From the cell containing the given text, extract its center point as (X, Y) coordinate. 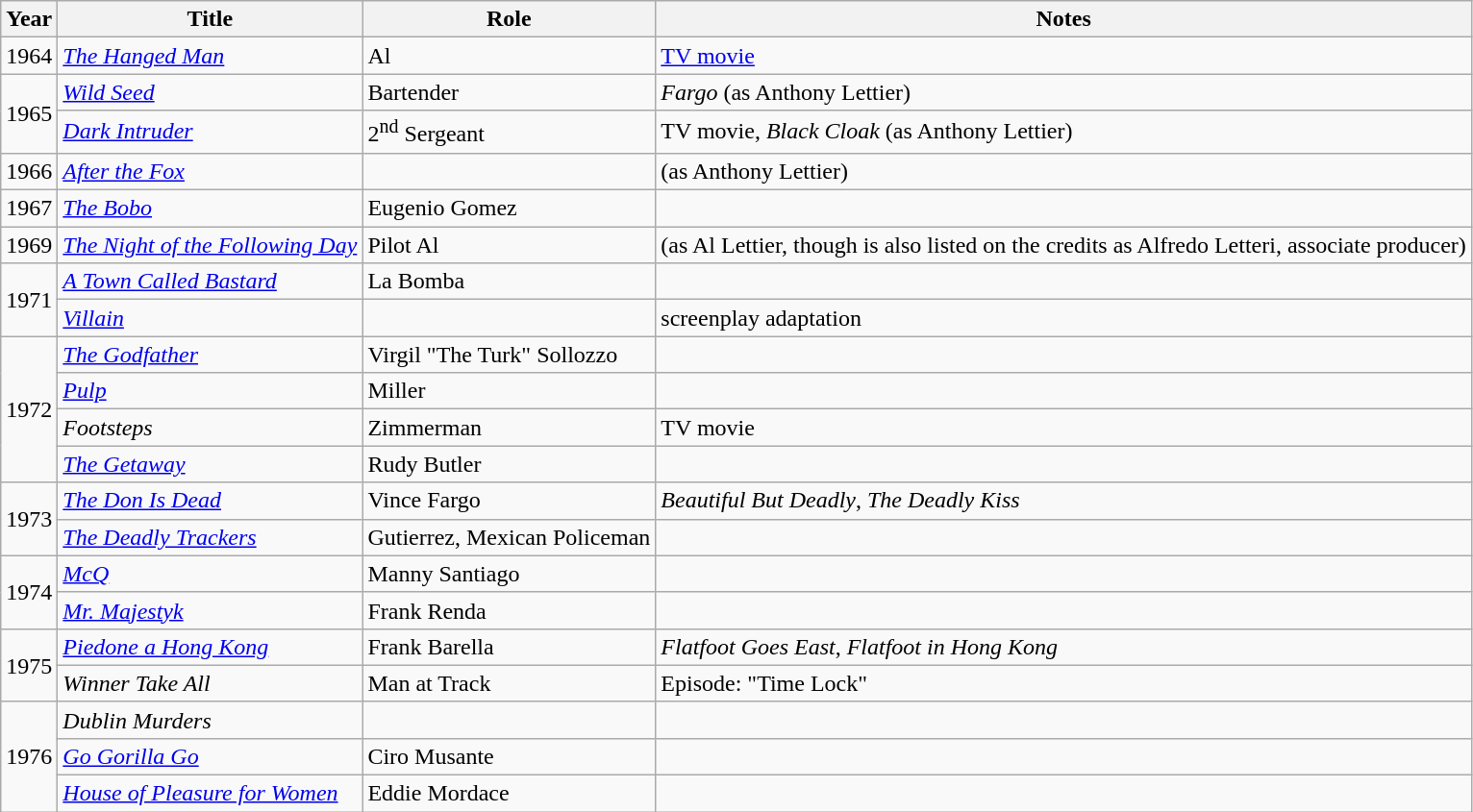
Title (210, 19)
Villain (210, 318)
Go Gorilla Go (210, 756)
The Godfather (210, 355)
Al (510, 56)
(as Al Lettier, though is also listed on the credits as Alfredo Letteri, associate producer) (1063, 245)
Eugenio Gomez (510, 209)
Virgil "The Turk" Sollozzo (510, 355)
Frank Renda (510, 610)
Man at Track (510, 683)
The Getaway (210, 464)
Beautiful But Deadly, The Deadly Kiss (1063, 501)
(as Anthony Lettier) (1063, 171)
Mr. Majestyk (210, 610)
La Bomba (510, 282)
Bartender (510, 92)
2nd Sergeant (510, 133)
The Don Is Dead (210, 501)
House of Pleasure for Women (210, 794)
Eddie Mordace (510, 794)
After the Fox (210, 171)
A Town Called Bastard (210, 282)
1969 (29, 245)
1966 (29, 171)
screenplay adaptation (1063, 318)
Footsteps (210, 428)
The Bobo (210, 209)
Zimmerman (510, 428)
The Deadly Trackers (210, 537)
Episode: "Time Lock" (1063, 683)
1967 (29, 209)
Ciro Musante (510, 756)
TV movie, Black Cloak (as Anthony Lettier) (1063, 133)
Piedone a Hong Kong (210, 647)
Miller (510, 391)
Vince Fargo (510, 501)
Fargo (as Anthony Lettier) (1063, 92)
1964 (29, 56)
Rudy Butler (510, 464)
The Night of the Following Day (210, 245)
Year (29, 19)
1965 (29, 113)
1972 (29, 409)
Dark Intruder (210, 133)
The Hanged Man (210, 56)
McQ (210, 574)
1975 (29, 665)
Frank Barella (510, 647)
Pilot Al (510, 245)
1971 (29, 300)
Role (510, 19)
Pulp (210, 391)
Flatfoot Goes East, Flatfoot in Hong Kong (1063, 647)
Dublin Murders (210, 720)
Notes (1063, 19)
Manny Santiago (510, 574)
Winner Take All (210, 683)
Wild Seed (210, 92)
Gutierrez, Mexican Policeman (510, 537)
1976 (29, 756)
1973 (29, 519)
1974 (29, 592)
